Return the [x, y] coordinate for the center point of the cell that contains the specified text.  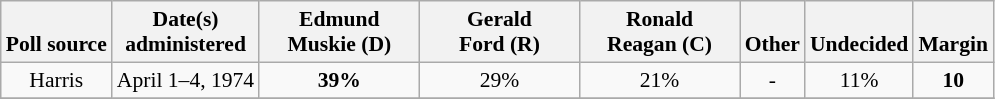
Date(s)administered [186, 32]
39% [339, 80]
April 1–4, 1974 [186, 80]
GeraldFord (R) [499, 32]
EdmundMuskie (D) [339, 32]
Poll source [56, 32]
Margin [953, 32]
11% [859, 80]
Other [772, 32]
RonaldReagan (C) [659, 32]
29% [499, 80]
Harris [56, 80]
- [772, 80]
10 [953, 80]
21% [659, 80]
Undecided [859, 32]
